Detect which cell encompasses the target text, then output its (x, y) center coordinate. 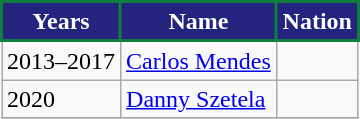
2020 (62, 99)
Name (199, 22)
Carlos Mendes (199, 60)
Years (62, 22)
2013–2017 (62, 60)
Nation (317, 22)
Danny Szetela (199, 99)
